Extract the (x, y) coordinate from the center of the cell holding the provided text.  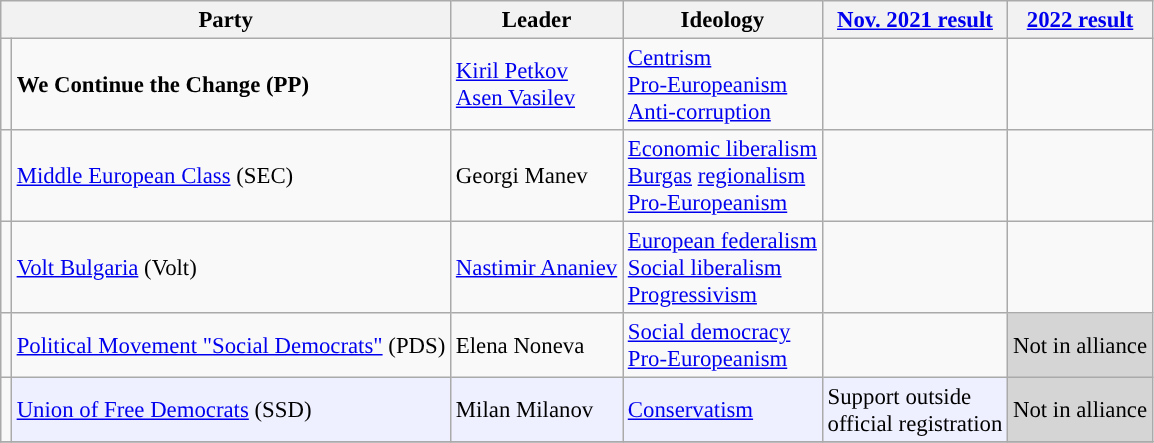
European federalismSocial liberalismProgressivism (722, 268)
Support outside official registration (914, 410)
Nastimir Ananiev (537, 268)
Volt Bulgaria (Volt) (230, 268)
Georgi Manev (537, 176)
Political Movement "Social Democrats" (PDS) (230, 346)
Conservatism (722, 410)
Elena Noneva (537, 346)
Middle European Class (SEC) (230, 176)
2022 result (1080, 20)
Social democracyPro-Europeanism (722, 346)
Leader (537, 20)
Kiril PetkovAsen Vasilev (537, 85)
Union of Free Democrats (SSD) (230, 410)
Ideology (722, 20)
Economic liberalismBurgas regionalismPro-Europeanism (722, 176)
Milan Milanov (537, 410)
Nov. 2021 result (914, 20)
CentrismPro-EuropeanismAnti-corruption (722, 85)
We Continue the Change (PP) (230, 85)
Party (226, 20)
